Identify which cell holds the provided text, then report its (X, Y) central coordinate. 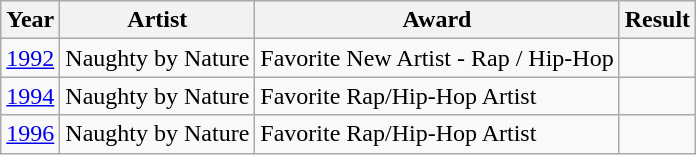
Result (657, 20)
Artist (158, 20)
1992 (30, 58)
Year (30, 20)
Award (437, 20)
Favorite New Artist - Rap / Hip-Hop (437, 58)
1996 (30, 134)
1994 (30, 96)
